Return the (X, Y) coordinate for the center point of the cell that contains the specified text.  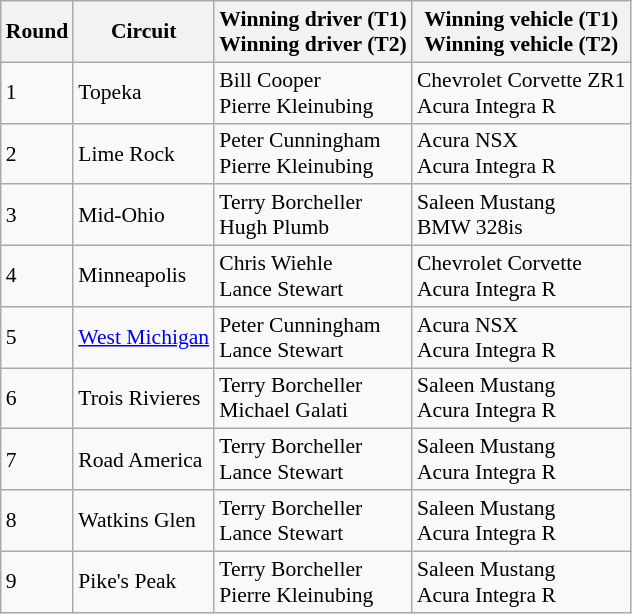
Round (38, 32)
Peter CunninghamPierre Kleinubing (313, 154)
Chevrolet CorvetteAcura Integra R (522, 276)
5 (38, 338)
Chris WiehleLance Stewart (313, 276)
Terry BorchellerMichael Galati (313, 398)
Pike's Peak (144, 582)
Terry BorchellerHugh Plumb (313, 216)
9 (38, 582)
Winning driver (T1)Winning driver (T2) (313, 32)
Winning vehicle (T1)Winning vehicle (T2) (522, 32)
3 (38, 216)
2 (38, 154)
West Michigan (144, 338)
Topeka (144, 92)
8 (38, 520)
4 (38, 276)
Trois Rivieres (144, 398)
Circuit (144, 32)
Chevrolet Corvette ZR1Acura Integra R (522, 92)
6 (38, 398)
Lime Rock (144, 154)
Mid-Ohio (144, 216)
Minneapolis (144, 276)
Terry BorchellerLance Stewart (313, 460)
Terry BorchellerPierre Kleinubing (313, 582)
Terry Borcheller Lance Stewart (313, 520)
7 (38, 460)
Watkins Glen (144, 520)
Peter CunninghamLance Stewart (313, 338)
1 (38, 92)
Road America (144, 460)
Bill CooperPierre Kleinubing (313, 92)
Saleen MustangBMW 328is (522, 216)
